For the text-containing cell, return its midpoint in (X, Y) coordinate format. 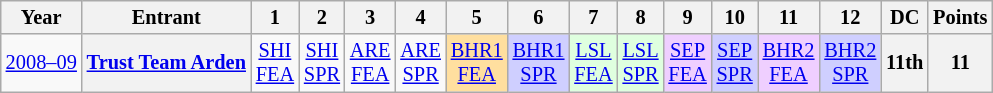
Points (960, 17)
3 (370, 17)
LSLSPR (641, 63)
11th (904, 63)
4 (420, 17)
ARESPR (420, 63)
1 (275, 17)
BHR1SPR (539, 63)
DC (904, 17)
Entrant (166, 17)
6 (539, 17)
Trust Team Arden (166, 63)
BHR2SPR (850, 63)
BHR1FEA (477, 63)
Year (42, 17)
9 (687, 17)
AREFEA (370, 63)
10 (735, 17)
SHISPR (322, 63)
LSLFEA (593, 63)
12 (850, 17)
SEPSPR (735, 63)
SEPFEA (687, 63)
8 (641, 17)
5 (477, 17)
BHR2FEA (789, 63)
2008–09 (42, 63)
2 (322, 17)
SHIFEA (275, 63)
7 (593, 17)
